Search for the cell housing the specified text and yield its [X, Y] center coordinate. 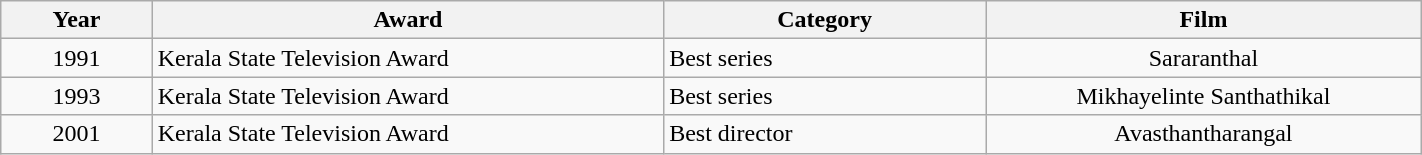
Film [1204, 20]
Sararanthal [1204, 58]
1991 [77, 58]
Best director [825, 134]
Year [77, 20]
2001 [77, 134]
Award [408, 20]
Category [825, 20]
1993 [77, 96]
Avasthantharangal [1204, 134]
Mikhayelinte Santhathikal [1204, 96]
